Search for the cell housing the specified text and yield its (X, Y) center coordinate. 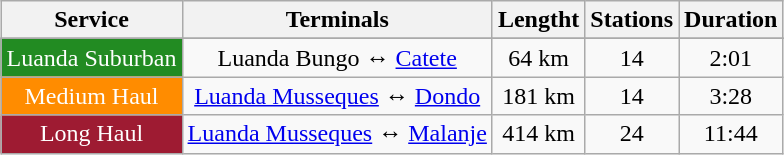
Luanda Suburban (92, 58)
11:44 (731, 134)
Long Haul (92, 134)
64 km (538, 58)
Stations (632, 20)
Luanda Musseques ↔ Dondo (337, 96)
24 (632, 134)
Service (92, 20)
Duration (731, 20)
3:28 (731, 96)
Lengtht (538, 20)
Luanda Bungo ↔ Catete (337, 58)
Terminals (337, 20)
Medium Haul (92, 96)
2:01 (731, 58)
414 km (538, 134)
181 km (538, 96)
Luanda Musseques ↔ Malanje (337, 134)
